Pinpoint the cell where the given text exists, returning its (X, Y) midpoint coordinate. 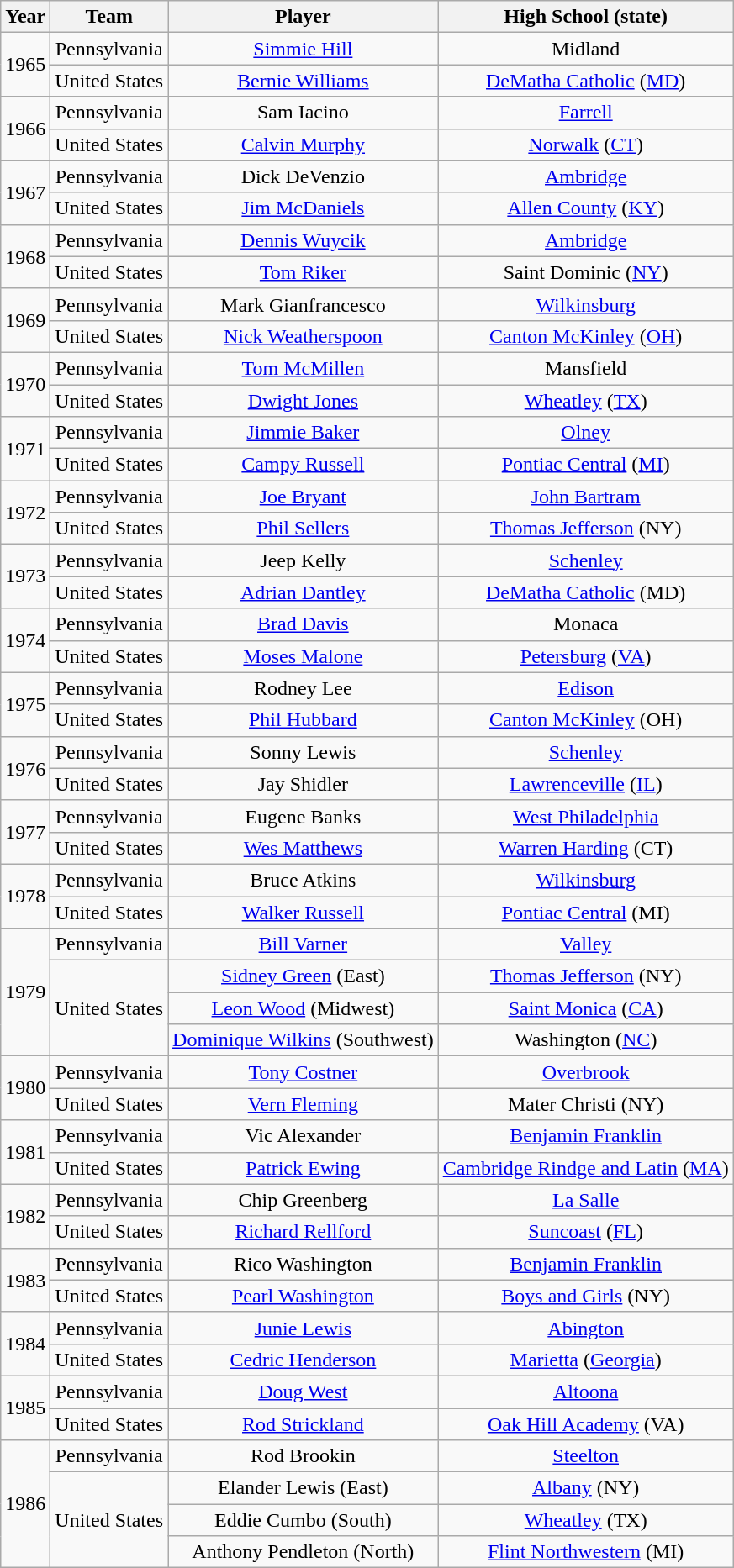
Overbrook (585, 1072)
Year (25, 17)
La Salle (585, 1200)
High School (state) (585, 17)
Midland (585, 49)
Walker Russell (304, 912)
1972 (25, 513)
Dwight Jones (304, 401)
Sam Iacino (304, 113)
Mater Christi (NY) (585, 1104)
John Bartram (585, 497)
Warren Harding (CT) (585, 848)
1976 (25, 768)
1968 (25, 256)
1969 (25, 320)
Player (304, 17)
1983 (25, 1280)
Cedric Henderson (304, 1360)
Jay Shidler (304, 784)
Rod Brookin (304, 1456)
Tony Costner (304, 1072)
Monaca (585, 624)
Dick DeVenzio (304, 176)
Olney (585, 433)
Jim McDaniels (304, 208)
Abington (585, 1328)
Valley (585, 944)
1977 (25, 832)
Bill Varner (304, 944)
Mansfield (585, 368)
Phil Hubbard (304, 720)
Tom Riker (304, 272)
Phil Sellers (304, 529)
Flint Northwestern (MI) (585, 1552)
Team (109, 17)
1975 (25, 704)
West Philadelphia (585, 816)
Adrian Dantley (304, 592)
Eddie Cumbo (South) (304, 1520)
Albany (NY) (585, 1488)
Doug West (304, 1392)
Steelton (585, 1456)
Mark Gianfrancesco (304, 304)
Chip Greenberg (304, 1200)
1984 (25, 1344)
Brad Davis (304, 624)
1970 (25, 384)
Simmie Hill (304, 49)
Altoona (585, 1392)
Bernie Williams (304, 81)
1982 (25, 1216)
Boys and Girls (NY) (585, 1296)
1971 (25, 449)
Junie Lewis (304, 1328)
Moses Malone (304, 656)
Dominique Wilkins (Southwest) (304, 1040)
1978 (25, 896)
Farrell (585, 113)
Rod Strickland (304, 1424)
1986 (25, 1504)
Norwalk (CT) (585, 145)
Dennis Wuycik (304, 240)
Sidney Green (East) (304, 976)
Allen County (KY) (585, 208)
Elander Lewis (East) (304, 1488)
Nick Weatherspoon (304, 336)
Leon Wood (Midwest) (304, 1008)
Jeep Kelly (304, 560)
Calvin Murphy (304, 145)
Suncoast (FL) (585, 1232)
Sonny Lewis (304, 752)
Saint Monica (CA) (585, 1008)
Saint Dominic (NY) (585, 272)
1985 (25, 1408)
1980 (25, 1088)
Rico Washington (304, 1264)
Vic Alexander (304, 1136)
1973 (25, 576)
Campy Russell (304, 465)
Tom McMillen (304, 368)
Eugene Banks (304, 816)
Oak Hill Academy (VA) (585, 1424)
Pearl Washington (304, 1296)
Joe Bryant (304, 497)
Petersburg (VA) (585, 656)
1981 (25, 1152)
Marietta (Georgia) (585, 1360)
Wes Matthews (304, 848)
1974 (25, 640)
Rodney Lee (304, 688)
1979 (25, 992)
Edison (585, 688)
Anthony Pendleton (North) (304, 1552)
Jimmie Baker (304, 433)
Cambridge Rindge and Latin (MA) (585, 1168)
Lawrenceville (IL) (585, 784)
Patrick Ewing (304, 1168)
Vern Fleming (304, 1104)
Richard Rellford (304, 1232)
Bruce Atkins (304, 880)
1965 (25, 65)
Washington (NC) (585, 1040)
1967 (25, 192)
1966 (25, 129)
